Locate the cell with the specified text and output its (X, Y) center coordinate. 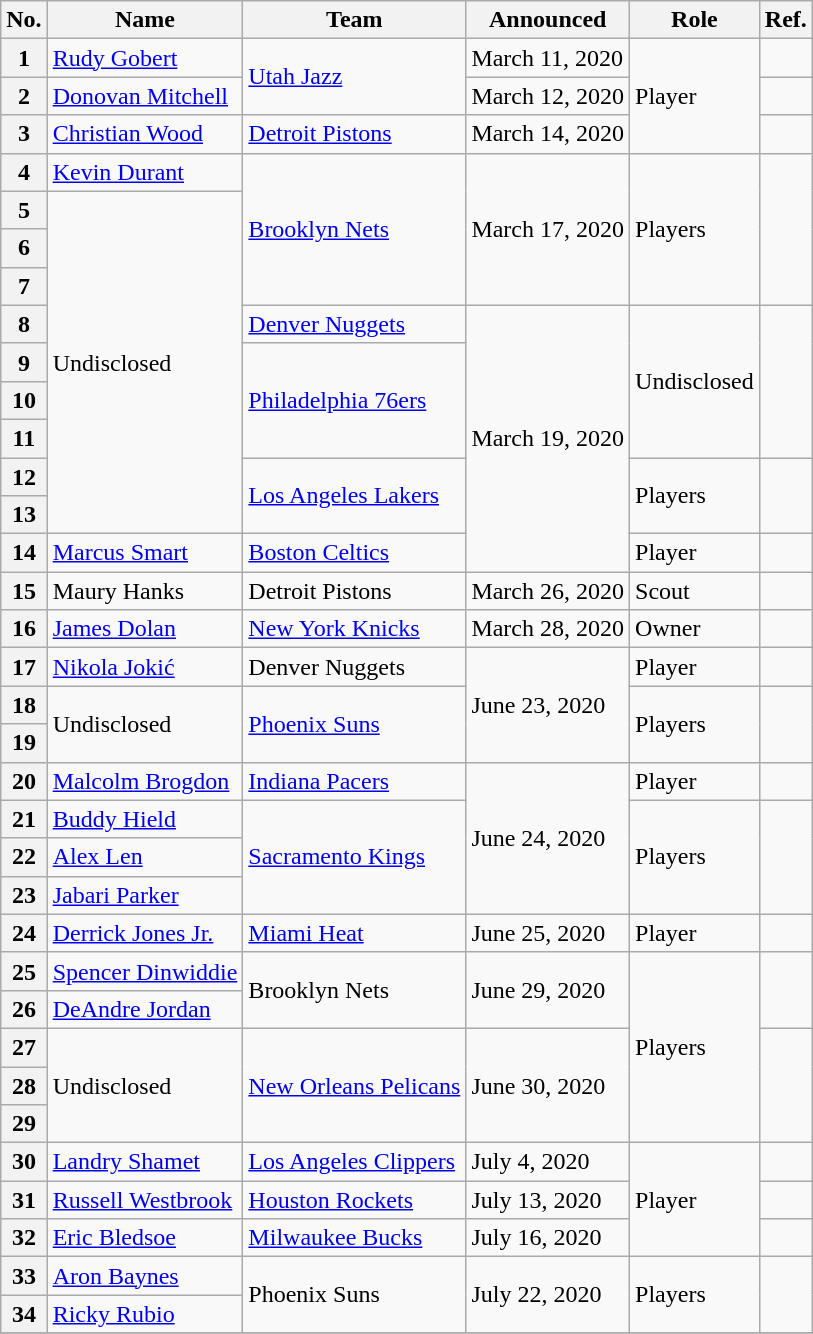
32 (24, 1238)
June 24, 2020 (548, 838)
26 (24, 1009)
No. (24, 20)
Eric Bledsoe (145, 1238)
18 (24, 705)
Derrick Jones Jr. (145, 933)
28 (24, 1085)
Spencer Dinwiddie (145, 971)
March 14, 2020 (548, 134)
22 (24, 857)
24 (24, 933)
Landry Shamet (145, 1162)
7 (24, 286)
Name (145, 20)
5 (24, 210)
15 (24, 591)
Ricky Rubio (145, 1314)
29 (24, 1124)
Los Angeles Clippers (354, 1162)
16 (24, 629)
10 (24, 400)
27 (24, 1047)
June 30, 2020 (548, 1085)
6 (24, 248)
March 17, 2020 (548, 229)
March 11, 2020 (548, 58)
July 22, 2020 (548, 1295)
33 (24, 1276)
Alex Len (145, 857)
4 (24, 172)
James Dolan (145, 629)
Kevin Durant (145, 172)
2 (24, 96)
DeAndre Jordan (145, 1009)
Nikola Jokić (145, 667)
Philadelphia 76ers (354, 400)
Los Angeles Lakers (354, 496)
March 26, 2020 (548, 591)
June 23, 2020 (548, 705)
March 28, 2020 (548, 629)
Sacramento Kings (354, 857)
July 4, 2020 (548, 1162)
Scout (695, 591)
New York Knicks (354, 629)
March 12, 2020 (548, 96)
9 (24, 362)
Buddy Hield (145, 819)
3 (24, 134)
Announced (548, 20)
Houston Rockets (354, 1200)
Miami Heat (354, 933)
25 (24, 971)
1 (24, 58)
17 (24, 667)
Maury Hanks (145, 591)
34 (24, 1314)
8 (24, 324)
Role (695, 20)
11 (24, 438)
Christian Wood (145, 134)
13 (24, 515)
Rudy Gobert (145, 58)
March 19, 2020 (548, 438)
Marcus Smart (145, 553)
New Orleans Pelicans (354, 1085)
Utah Jazz (354, 77)
Russell Westbrook (145, 1200)
July 13, 2020 (548, 1200)
20 (24, 781)
Aron Baynes (145, 1276)
Boston Celtics (354, 553)
Owner (695, 629)
Jabari Parker (145, 895)
Donovan Mitchell (145, 96)
14 (24, 553)
19 (24, 743)
Milwaukee Bucks (354, 1238)
12 (24, 477)
Indiana Pacers (354, 781)
June 29, 2020 (548, 990)
Ref. (786, 20)
23 (24, 895)
Team (354, 20)
31 (24, 1200)
21 (24, 819)
Malcolm Brogdon (145, 781)
30 (24, 1162)
June 25, 2020 (548, 933)
July 16, 2020 (548, 1238)
